Provide the (x, y) coordinate of the cell's center where the given text is located.  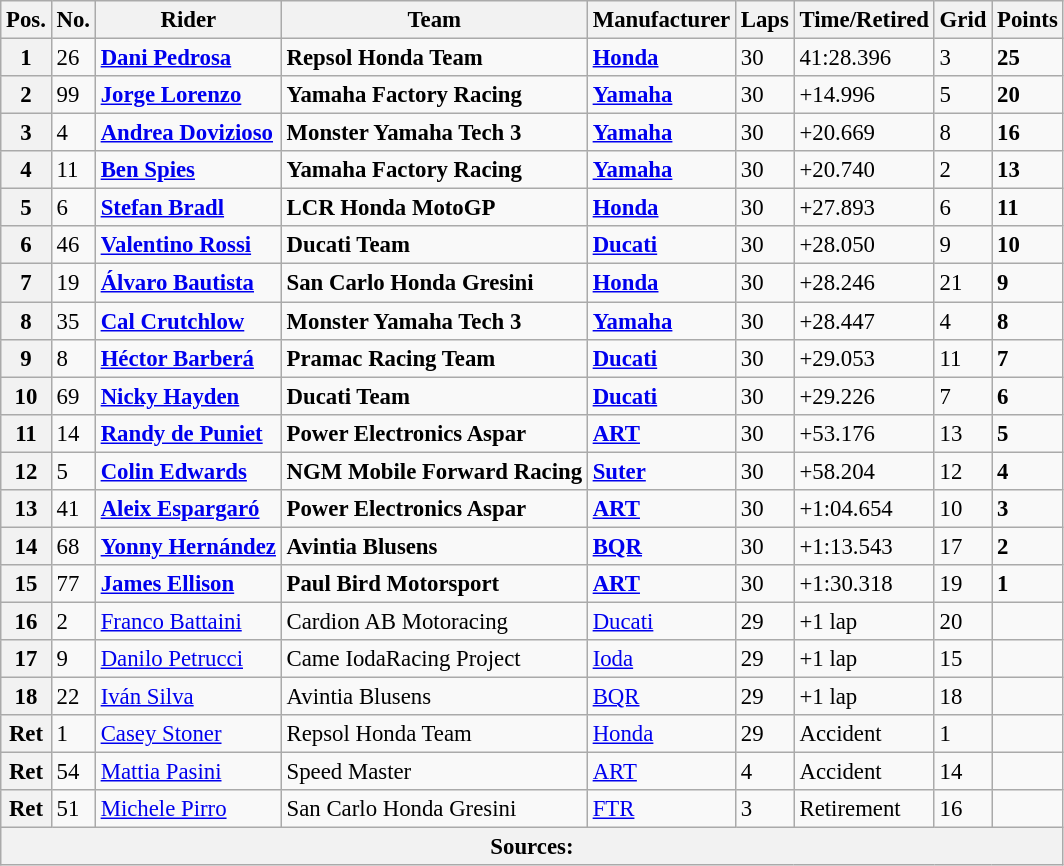
Dani Pedrosa (188, 58)
FTR (661, 809)
35 (73, 321)
Cal Crutchlow (188, 321)
Álvaro Bautista (188, 283)
46 (73, 245)
Time/Retired (864, 20)
Rider (188, 20)
Points (1028, 20)
Yonny Hernández (188, 546)
Casey Stoner (188, 734)
51 (73, 809)
26 (73, 58)
Paul Bird Motorsport (434, 584)
+53.176 (864, 433)
Cardion AB Motoracing (434, 621)
+29.053 (864, 358)
James Ellison (188, 584)
Michele Pirro (188, 809)
Jorge Lorenzo (188, 95)
+58.204 (864, 471)
+1:04.654 (864, 509)
No. (73, 20)
Speed Master (434, 772)
LCR Honda MotoGP (434, 208)
+28.246 (864, 283)
Pramac Racing Team (434, 358)
Nicky Hayden (188, 396)
Randy de Puniet (188, 433)
Andrea Dovizioso (188, 133)
Valentino Rossi (188, 245)
Sources: (532, 847)
22 (73, 697)
+20.669 (864, 133)
Suter (661, 471)
+27.893 (864, 208)
Laps (764, 20)
Aleix Espargaró (188, 509)
69 (73, 396)
Colin Edwards (188, 471)
Retirement (864, 809)
Stefan Bradl (188, 208)
Mattia Pasini (188, 772)
Danilo Petrucci (188, 659)
Grid (962, 20)
+29.226 (864, 396)
77 (73, 584)
Ben Spies (188, 170)
Manufacturer (661, 20)
Came IodaRacing Project (434, 659)
Iván Silva (188, 697)
NGM Mobile Forward Racing (434, 471)
+20.740 (864, 170)
Pos. (26, 20)
Franco Battaini (188, 621)
41:28.396 (864, 58)
99 (73, 95)
+14.996 (864, 95)
25 (1028, 58)
41 (73, 509)
54 (73, 772)
68 (73, 546)
+1:30.318 (864, 584)
+28.050 (864, 245)
Héctor Barberá (188, 358)
Ioda (661, 659)
Team (434, 20)
+1:13.543 (864, 546)
21 (962, 283)
+28.447 (864, 321)
